Search for the cell housing the specified text and yield its (x, y) center coordinate. 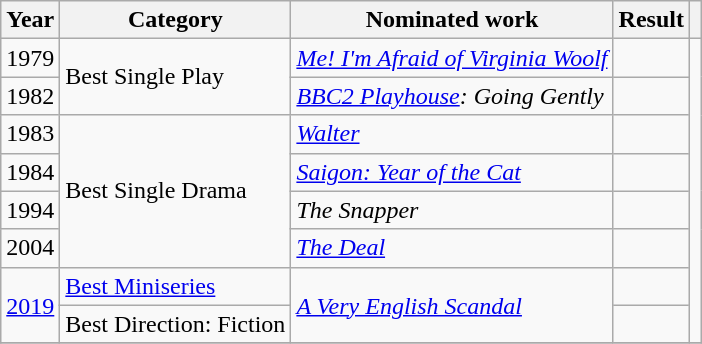
2019 (30, 305)
1982 (30, 96)
Best Miniseries (176, 286)
The Deal (452, 248)
1994 (30, 210)
A Very English Scandal (452, 305)
1984 (30, 172)
1979 (30, 58)
Best Single Play (176, 77)
Nominated work (452, 20)
Best Direction: Fiction (176, 324)
Year (30, 20)
Walter (452, 134)
Best Single Drama (176, 191)
1983 (30, 134)
Saigon: Year of the Cat (452, 172)
2004 (30, 248)
Me! I'm Afraid of Virginia Woolf (452, 58)
The Snapper (452, 210)
Category (176, 20)
BBC2 Playhouse: Going Gently (452, 96)
Result (651, 20)
